Scan for the cell matching the given text and deliver its [x, y] coordinate at center. 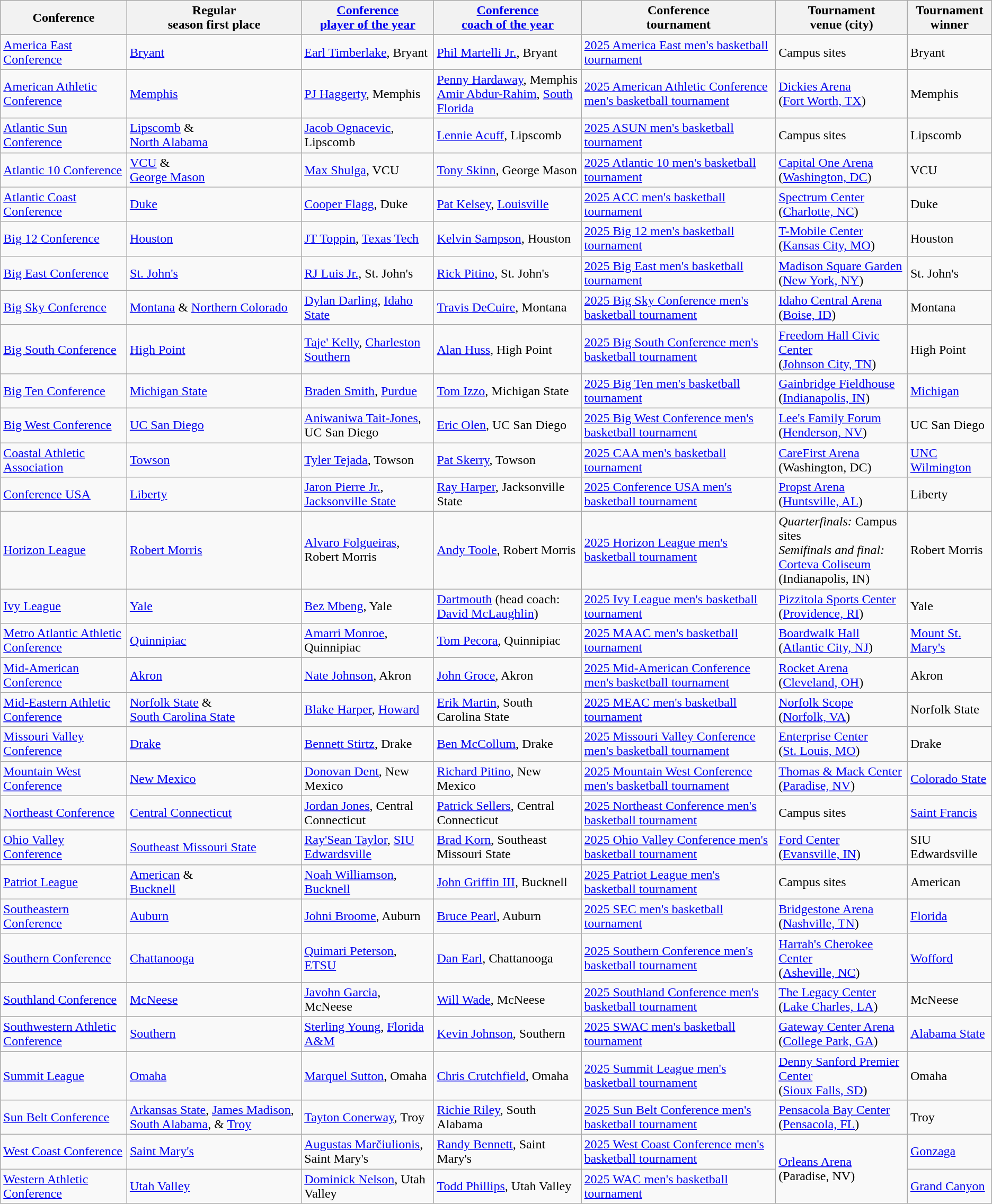
Big West Conference [64, 425]
2025 WAC men's basketball tournament [678, 1187]
Ray Harper, Jacksonville State [508, 495]
CareFirst Arena(Washington, DC) [842, 460]
SIU Edwardsville [950, 848]
Big South Conference [64, 349]
Florida [950, 916]
Kevin Johnson, Southern [508, 1034]
Utah Valley [214, 1187]
Todd Phillips, Utah Valley [508, 1187]
UNC Wilmington [950, 460]
Norfolk Scope(Norfolk, VA) [842, 710]
2025 American Athletic Conference men's basketball tournament [678, 94]
2025 Ivy League men's basketball tournament [678, 606]
Norfolk State [950, 710]
Lipscomb &North Alabama [214, 136]
Jaron Pierre Jr., Jacksonville State [368, 495]
Conferencetournament [678, 18]
American &Bucknell [214, 881]
Dominick Nelson, Utah Valley [368, 1187]
Saint Francis [950, 813]
2025 Mid-American Conference men's basketball tournament [678, 675]
Northeast Conference [64, 813]
Alan Huss, High Point [508, 349]
2025 Southland Conference men's basketball tournament [678, 999]
Ford Center(Evansville, IN) [842, 848]
2025 Big 12 men's basketball tournament [678, 238]
Chris Crutchfield, Omaha [508, 1075]
Regularseason first place [214, 18]
2025 Patriot League men's basketball tournament [678, 881]
Saint Mary's [214, 1152]
Colorado State [950, 779]
JT Toppin, Texas Tech [368, 238]
2025 Atlantic 10 men's basketball tournament [678, 170]
Andy Toole, Robert Morris [508, 550]
Mid-American Conference [64, 675]
Tom Izzo, Michigan State [508, 391]
Jordan Jones, Central Connecticut [368, 813]
2025 America East men's basketball tournament [678, 52]
Bruce Pearl, Auburn [508, 916]
The Legacy Center(Lake Charles, LA) [842, 999]
Rocket Arena(Cleveland, OH) [842, 675]
Atlantic 10 Conference [64, 170]
Tyler Tejada, Towson [368, 460]
Cooper Flagg, Duke [368, 204]
2025 Summit League men's basketball tournament [678, 1075]
2025 Mountain West Conference men's basketball tournament [678, 779]
Dan Earl, Chattanooga [508, 958]
Missouri Valley Conference [64, 744]
PJ Haggerty, Memphis [368, 94]
Bridgestone Arena(Nashville, TN) [842, 916]
Alabama State [950, 1034]
Big Ten Conference [64, 391]
Jacob Ognacevic, Lipscomb [368, 136]
Ray'Sean Taylor, SIU Edwardsville [368, 848]
Conferencecoach of the year [508, 18]
Pat Kelsey, Louisville [508, 204]
Pensacola Bay Center(Pensacola, FL) [842, 1118]
2025 Sun Belt Conference men's basketball tournament [678, 1118]
Southern Conference [64, 958]
Richard Pitino, New Mexico [508, 779]
2025 Big East men's basketball tournament [678, 273]
Phil Martelli Jr., Bryant [508, 52]
Atlantic Sun Conference [64, 136]
Coastal Athletic Association [64, 460]
Quimari Peterson, ETSU [368, 958]
Michigan [950, 391]
Big Sky Conference [64, 307]
Aniwaniwa Tait-Jones, UC San Diego [368, 425]
Enterprise Center(St. Louis, MO) [842, 744]
2025 Big Ten men's basketball tournament [678, 391]
Metro Atlantic Athletic Conference [64, 641]
2025 Horizon League men's basketball tournament [678, 550]
Dickies Arena(Fort Worth, TX) [842, 94]
Pizzitola Sports Center(Providence, RI) [842, 606]
Tony Skinn, George Mason [508, 170]
Conference USA [64, 495]
Lennie Acuff, Lipscomb [508, 136]
Alvaro Folgueiras, Robert Morris [368, 550]
Javohn Garcia, McNeese [368, 999]
Mount St. Mary's [950, 641]
Will Wade, McNeese [508, 999]
Southeast Missouri State [214, 848]
Towson [214, 460]
Richie Riley, South Alabama [508, 1118]
Horizon League [64, 550]
Amarri Monroe, Quinnipiac [368, 641]
West Coast Conference [64, 1152]
Taje' Kelly, Charleston Southern [368, 349]
RJ Luis Jr., St. John's [368, 273]
2025 Southern Conference men's basketball tournament [678, 958]
Lipscomb [950, 136]
Conferenceplayer of the year [368, 18]
Blake Harper, Howard [368, 710]
Arkansas State, James Madison, South Alabama, & Troy [214, 1118]
VCU &George Mason [214, 170]
Tournamentvenue (city) [842, 18]
Randy Bennett, Saint Mary's [508, 1152]
2025 Northeast Conference men's basketball tournament [678, 813]
Mid-Eastern Athletic Conference [64, 710]
2025 ACC men's basketball tournament [678, 204]
Summit League [64, 1075]
Tayton Conerway, Troy [368, 1118]
Quinnipiac [214, 641]
Conference [64, 18]
Pat Skerry, Towson [508, 460]
Freedom Hall Civic Center(Johnson City, TN) [842, 349]
2025 Missouri Valley Conference men's basketball tournament [678, 744]
American [950, 881]
Sterling Young, Florida A&M [368, 1034]
Big 12 Conference [64, 238]
Auburn [214, 916]
Johni Broome, Auburn [368, 916]
New Mexico [214, 779]
Norfolk State &South Carolina State [214, 710]
Bennett Stirtz, Drake [368, 744]
Boardwalk Hall(Atlantic City, NJ) [842, 641]
Idaho Central Arena(Boise, ID) [842, 307]
John Groce, Akron [508, 675]
Gainbridge Fieldhouse(Indianapolis, IN) [842, 391]
Mountain West Conference [64, 779]
Montana & Northern Colorado [214, 307]
2025 Big South Conference men's basketball tournament [678, 349]
Harrah's Cherokee Center(Asheville, NC) [842, 958]
American Athletic Conference [64, 94]
Dartmouth (head coach: David McLaughlin) [508, 606]
Quarterfinals: Campus sitesSemifinals and final:Corteva Coliseum (Indianapolis, IN) [842, 550]
Spectrum Center(Charlotte, NC) [842, 204]
Southern [214, 1034]
Eric Olen, UC San Diego [508, 425]
2025 Big Sky Conference men's basketball tournament [678, 307]
Troy [950, 1118]
Capital One Arena(Washington, DC) [842, 170]
Kelvin Sampson, Houston [508, 238]
Atlantic Coast Conference [64, 204]
Rick Pitino, St. John's [508, 273]
Big East Conference [64, 273]
2025 SWAC men's basketball tournament [678, 1034]
Sun Belt Conference [64, 1118]
T-Mobile Center(Kansas City, MO) [842, 238]
Tournamentwinner [950, 18]
Wofford [950, 958]
Propst Arena(Huntsville, AL) [842, 495]
Augustas Marčiulionis, Saint Mary's [368, 1152]
Erik Martin, South Carolina State [508, 710]
Montana [950, 307]
Tom Pecora, Quinnipiac [508, 641]
2025 CAA men's basketball tournament [678, 460]
John Griffin III, Bucknell [508, 881]
2025 West Coast Conference men's basketball tournament [678, 1152]
Southwestern Athletic Conference [64, 1034]
Southeastern Conference [64, 916]
Orleans Arena(Paradise, NV) [842, 1169]
2025 Big West Conference men's basketball tournament [678, 425]
Marquel Sutton, Omaha [368, 1075]
Ohio Valley Conference [64, 848]
Patrick Sellers, Central Connecticut [508, 813]
Donovan Dent, New Mexico [368, 779]
Michigan State [214, 391]
2025 Conference USA men's basketball tournament [678, 495]
Max Shulga, VCU [368, 170]
Southland Conference [64, 999]
Ben McCollum, Drake [508, 744]
Gateway Center Arena(College Park, GA) [842, 1034]
Denny Sanford Premier Center(Sioux Falls, SD) [842, 1075]
Dylan Darling, Idaho State [368, 307]
Grand Canyon [950, 1187]
Madison Square Garden(New York, NY) [842, 273]
2025 MEAC men's basketball tournament [678, 710]
Lee's Family Forum(Henderson, NV) [842, 425]
2025 SEC men's basketball tournament [678, 916]
Noah Williamson, Bucknell [368, 881]
Gonzaga [950, 1152]
Western Athletic Conference [64, 1187]
Travis DeCuire, Montana [508, 307]
Central Connecticut [214, 813]
America East Conference [64, 52]
2025 MAAC men's basketball tournament [678, 641]
Bez Mbeng, Yale [368, 606]
Ivy League [64, 606]
Chattanooga [214, 958]
Thomas & Mack Center(Paradise, NV) [842, 779]
Penny Hardaway, MemphisAmir Abdur-Rahim, South Florida [508, 94]
Patriot League [64, 881]
Brad Korn, Southeast Missouri State [508, 848]
Earl Timberlake, Bryant [368, 52]
2025 ASUN men's basketball tournament [678, 136]
2025 Ohio Valley Conference men's basketball tournament [678, 848]
Braden Smith, Purdue [368, 391]
Nate Johnson, Akron [368, 675]
VCU [950, 170]
